Scan for the cell matching the given text and deliver its [x, y] coordinate at center. 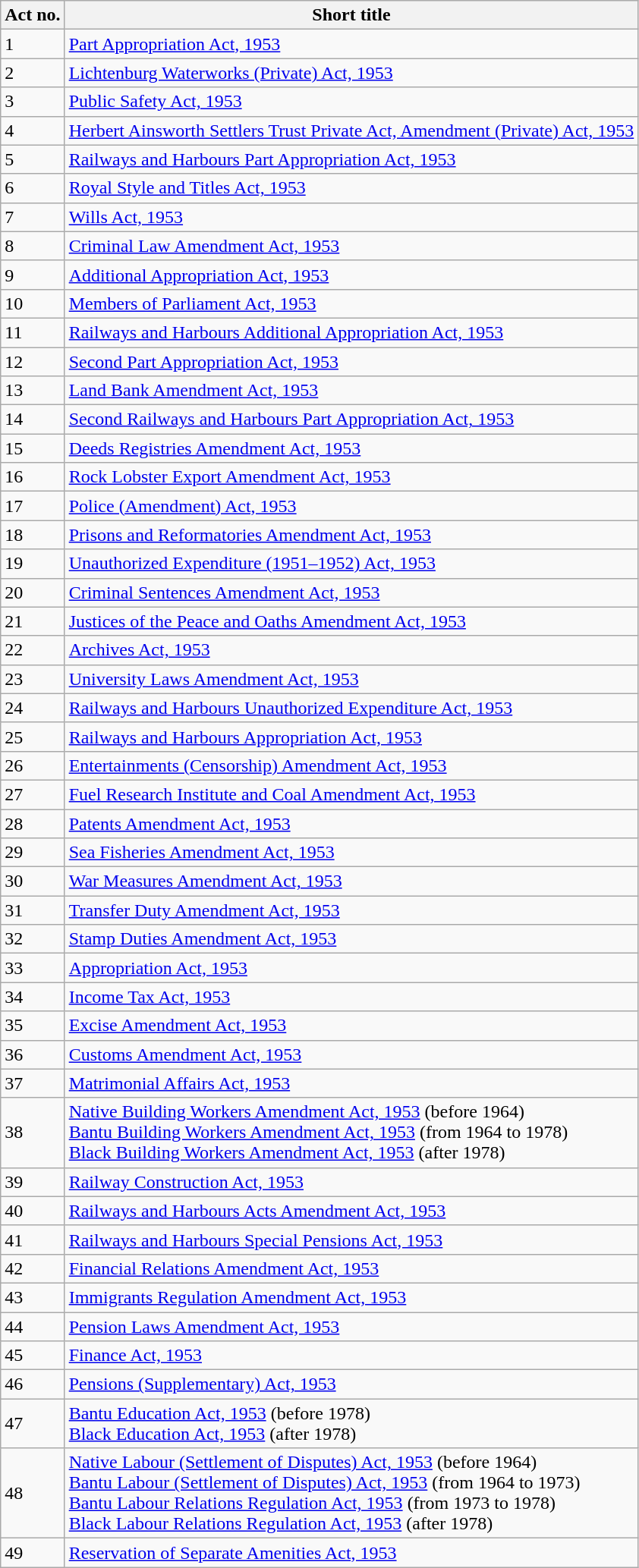
Railway Construction Act, 1953 [351, 1182]
39 [33, 1182]
Land Bank Amendment Act, 1953 [351, 391]
1 [33, 44]
Sea Fisheries Amendment Act, 1953 [351, 853]
Fuel Research Institute and Coal Amendment Act, 1953 [351, 794]
27 [33, 794]
Customs Amendment Act, 1953 [351, 1054]
6 [33, 188]
45 [33, 1356]
17 [33, 506]
Stamp Duties Amendment Act, 1953 [351, 939]
Transfer Duty Amendment Act, 1953 [351, 910]
41 [33, 1240]
Prisons and Reformatories Amendment Act, 1953 [351, 535]
Criminal Sentences Amendment Act, 1953 [351, 592]
Railways and Harbours Part Appropriation Act, 1953 [351, 159]
5 [33, 159]
Patents Amendment Act, 1953 [351, 823]
Police (Amendment) Act, 1953 [351, 506]
10 [33, 303]
Royal Style and Titles Act, 1953 [351, 188]
Members of Parliament Act, 1953 [351, 303]
19 [33, 564]
Lichtenburg Waterworks (Private) Act, 1953 [351, 73]
43 [33, 1297]
21 [33, 621]
4 [33, 130]
35 [33, 1026]
Railways and Harbours Appropriation Act, 1953 [351, 737]
42 [33, 1268]
Public Safety Act, 1953 [351, 102]
Bantu Education Act, 1953 (before 1978) Black Education Act, 1953 (after 1978) [351, 1423]
Financial Relations Amendment Act, 1953 [351, 1268]
Criminal Law Amendment Act, 1953 [351, 246]
Reservation of Separate Amenities Act, 1953 [351, 1553]
Finance Act, 1953 [351, 1356]
16 [33, 477]
Archives Act, 1953 [351, 650]
20 [33, 592]
Income Tax Act, 1953 [351, 997]
Part Appropriation Act, 1953 [351, 44]
47 [33, 1423]
11 [33, 332]
12 [33, 362]
36 [33, 1054]
Justices of the Peace and Oaths Amendment Act, 1953 [351, 621]
Pensions (Supplementary) Act, 1953 [351, 1384]
26 [33, 765]
Excise Amendment Act, 1953 [351, 1026]
Entertainments (Censorship) Amendment Act, 1953 [351, 765]
24 [33, 708]
9 [33, 275]
Second Part Appropriation Act, 1953 [351, 362]
49 [33, 1553]
46 [33, 1384]
Wills Act, 1953 [351, 217]
25 [33, 737]
2 [33, 73]
Railways and Harbours Unauthorized Expenditure Act, 1953 [351, 708]
Railways and Harbours Acts Amendment Act, 1953 [351, 1211]
31 [33, 910]
48 [33, 1493]
Unauthorized Expenditure (1951–1952) Act, 1953 [351, 564]
Additional Appropriation Act, 1953 [351, 275]
37 [33, 1083]
7 [33, 217]
30 [33, 881]
Railways and Harbours Additional Appropriation Act, 1953 [351, 332]
29 [33, 853]
28 [33, 823]
Short title [351, 15]
15 [33, 448]
Act no. [33, 15]
Appropriation Act, 1953 [351, 968]
War Measures Amendment Act, 1953 [351, 881]
18 [33, 535]
Pension Laws Amendment Act, 1953 [351, 1327]
3 [33, 102]
Matrimonial Affairs Act, 1953 [351, 1083]
Herbert Ainsworth Settlers Trust Private Act, Amendment (Private) Act, 1953 [351, 130]
32 [33, 939]
22 [33, 650]
Deeds Registries Amendment Act, 1953 [351, 448]
23 [33, 679]
34 [33, 997]
Rock Lobster Export Amendment Act, 1953 [351, 477]
40 [33, 1211]
13 [33, 391]
8 [33, 246]
44 [33, 1327]
Railways and Harbours Special Pensions Act, 1953 [351, 1240]
33 [33, 968]
University Laws Amendment Act, 1953 [351, 679]
14 [33, 419]
Immigrants Regulation Amendment Act, 1953 [351, 1297]
38 [33, 1133]
Second Railways and Harbours Part Appropriation Act, 1953 [351, 419]
